Identify which cell holds the provided text, then report its [X, Y] central coordinate. 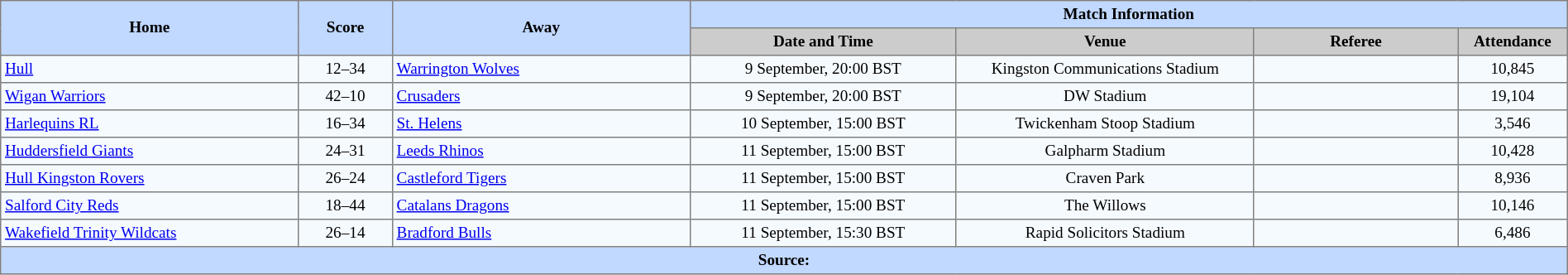
Galpharm Stadium [1105, 151]
The Willows [1105, 205]
DW Stadium [1105, 96]
Bradford Bulls [541, 234]
24–31 [346, 151]
3,546 [1513, 124]
10,428 [1513, 151]
Salford City Reds [150, 205]
8,936 [1513, 179]
Match Information [1128, 15]
Huddersfield Giants [150, 151]
10 September, 15:00 BST [823, 124]
Venue [1105, 41]
18–44 [346, 205]
6,486 [1513, 234]
Away [541, 28]
Wigan Warriors [150, 96]
10,146 [1513, 205]
Warrington Wolves [541, 70]
Harlequins RL [150, 124]
Twickenham Stoop Stadium [1105, 124]
Crusaders [541, 96]
Hull [150, 70]
Source: [784, 260]
Rapid Solicitors Stadium [1105, 234]
Hull Kingston Rovers [150, 179]
19,104 [1513, 96]
Attendance [1513, 41]
42–10 [346, 96]
Leeds Rhinos [541, 151]
10,845 [1513, 70]
St. Helens [541, 124]
26–14 [346, 234]
Date and Time [823, 41]
Craven Park [1105, 179]
16–34 [346, 124]
Kingston Communications Stadium [1105, 70]
Referee [1355, 41]
Wakefield Trinity Wildcats [150, 234]
Score [346, 28]
Castleford Tigers [541, 179]
11 September, 15:30 BST [823, 234]
Catalans Dragons [541, 205]
12–34 [346, 70]
Home [150, 28]
26–24 [346, 179]
